Find where the given text appears and provide that cell's center as [x, y] coordinate. 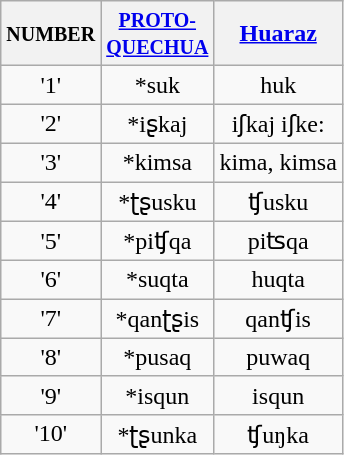
ʧuŋka [278, 434]
*qanʈʂis [158, 319]
*ʈʂusku [158, 202]
*suqta [158, 280]
*ʈʂunka [158, 434]
'7' [51, 319]
ʧusku [278, 202]
Huaraz [278, 34]
'1' [51, 85]
iʃkaj iʃke: [278, 124]
'4' [51, 202]
'6' [51, 280]
'2' [51, 124]
huk [278, 85]
'3' [51, 162]
*suk [158, 85]
*piʧqa [158, 241]
*iʂkaj [158, 124]
*isqun [158, 395]
huqta [278, 280]
isqun [278, 395]
NUMBER [51, 34]
'9' [51, 395]
*kimsa [158, 162]
puwaq [278, 357]
qanʧis [278, 319]
*pusaq [158, 357]
kima, kimsa [278, 162]
PROTO-QUECHUA [158, 34]
'8' [51, 357]
piʦqa [278, 241]
'10' [51, 434]
'5' [51, 241]
